Extract the [X, Y] coordinate from the center of the cell holding the provided text.  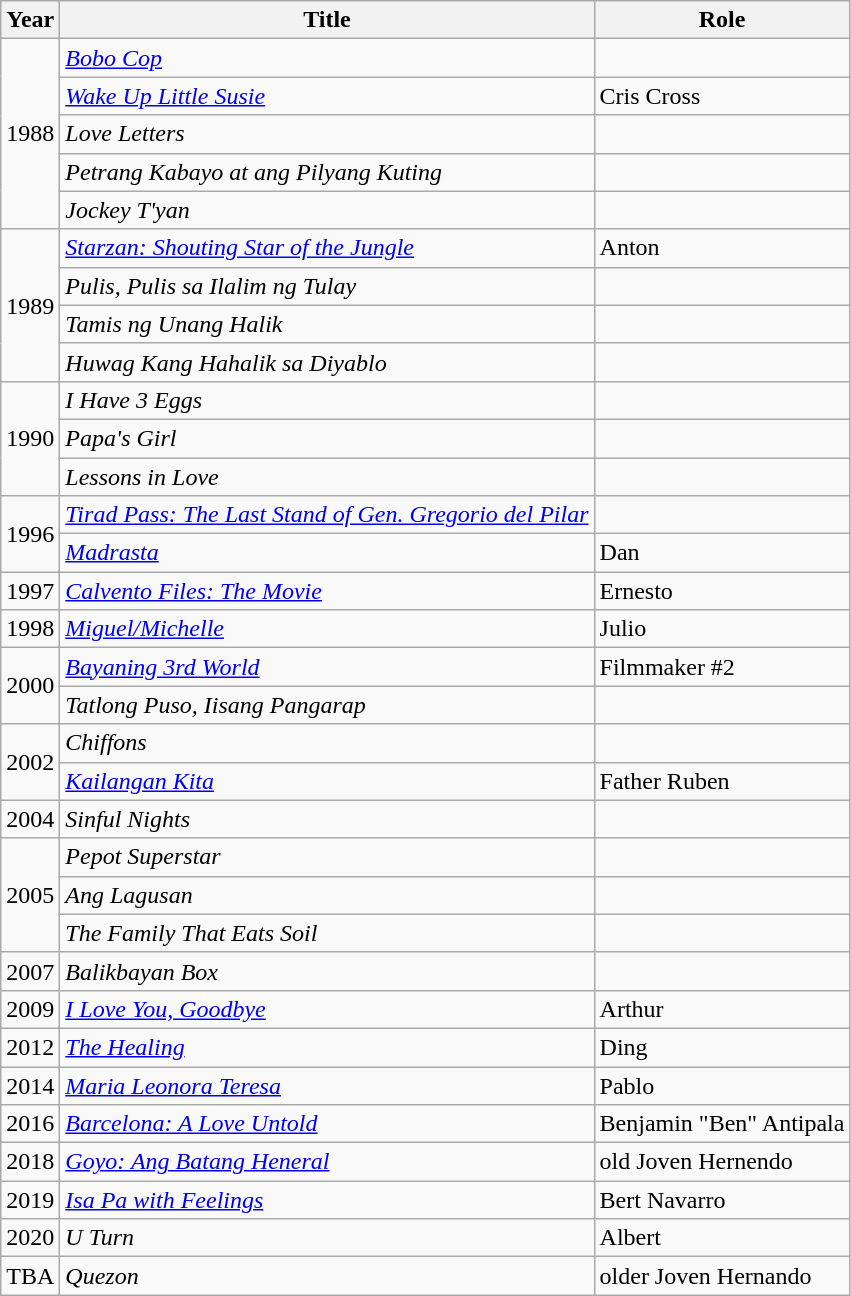
Filmmaker #2 [722, 667]
Pulis, Pulis sa Ilalim ng Tulay [327, 286]
I Have 3 Eggs [327, 400]
1988 [30, 134]
older Joven Hernando [722, 1276]
2012 [30, 1047]
Julio [722, 629]
Ernesto [722, 591]
Tatlong Puso, Iisang Pangarap [327, 705]
Love Letters [327, 134]
Petrang Kabayo at ang Pilyang Kuting [327, 172]
2000 [30, 686]
Jockey T'yan [327, 210]
Maria Leonora Teresa [327, 1085]
TBA [30, 1276]
Tamis ng Unang Halik [327, 324]
2005 [30, 895]
Isa Pa with Feelings [327, 1200]
Arthur [722, 1009]
Ang Lagusan [327, 895]
Title [327, 20]
Goyo: Ang Batang Heneral [327, 1162]
Wake Up Little Susie [327, 96]
Calvento Files: The Movie [327, 591]
Anton [722, 248]
Role [722, 20]
Lessons in Love [327, 477]
I Love You, Goodbye [327, 1009]
2004 [30, 819]
Bobo Cop [327, 58]
1998 [30, 629]
2002 [30, 762]
Papa's Girl [327, 438]
Dan [722, 553]
Benjamin "Ben" Antipala [722, 1124]
2019 [30, 1200]
1989 [30, 305]
Pepot Superstar [327, 857]
1996 [30, 534]
Bert Navarro [722, 1200]
Father Ruben [722, 781]
Miguel/Michelle [327, 629]
Starzan: Shouting Star of the Jungle [327, 248]
2007 [30, 971]
Chiffons [327, 743]
Tirad Pass: The Last Stand of Gen. Gregorio del Pilar [327, 515]
2009 [30, 1009]
1997 [30, 591]
Year [30, 20]
The Family That Eats Soil [327, 933]
Huwag Kang Hahalik sa Diyablo [327, 362]
2016 [30, 1124]
Quezon [327, 1276]
Ding [722, 1047]
Pablo [722, 1085]
The Healing [327, 1047]
Kailangan Kita [327, 781]
Balikbayan Box [327, 971]
Bayaning 3rd World [327, 667]
Cris Cross [722, 96]
Madrasta [327, 553]
old Joven Hernendo [722, 1162]
Albert [722, 1238]
1990 [30, 438]
2014 [30, 1085]
Sinful Nights [327, 819]
U Turn [327, 1238]
Barcelona: A Love Untold [327, 1124]
2018 [30, 1162]
2020 [30, 1238]
